Capture the cell that displays the provided text and extract its (x, y) central coordinate. 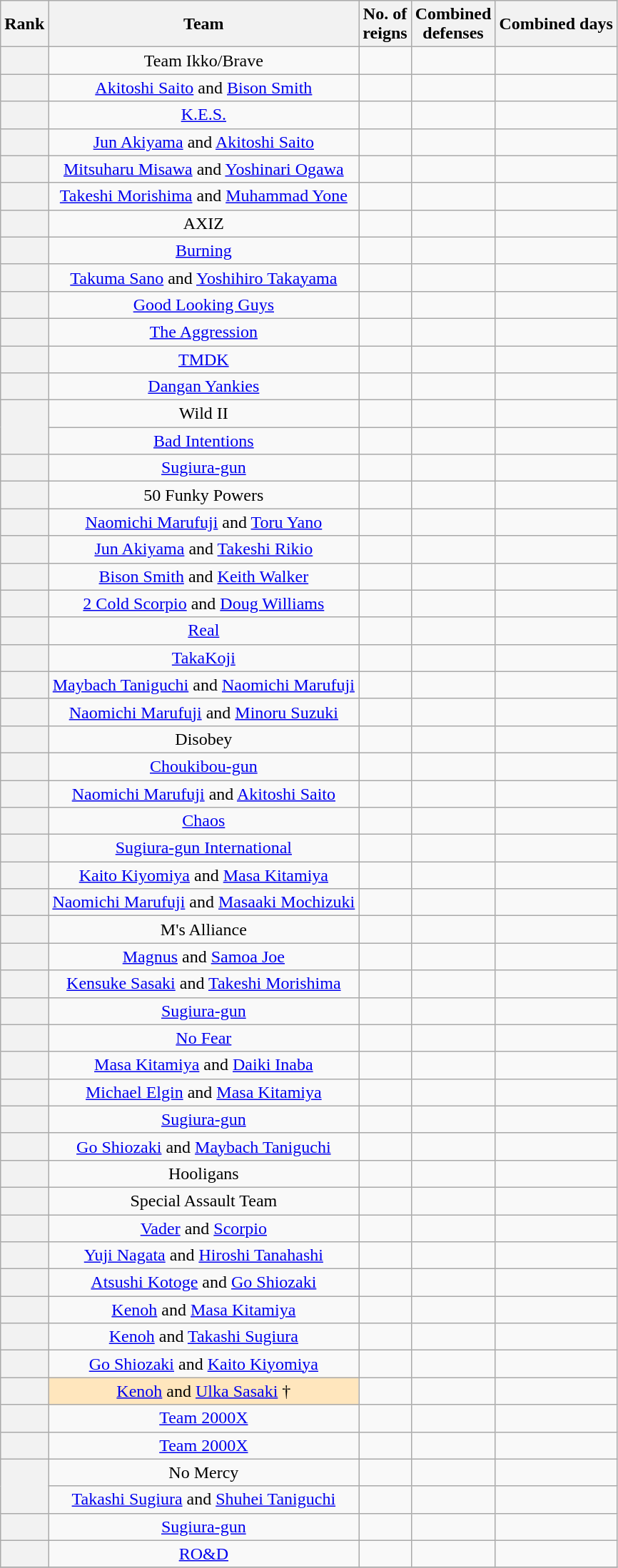
Chaos (204, 821)
2 Cold Scorpio and Doug Williams (204, 604)
Combineddefenses (453, 24)
AXIZ (204, 223)
Magnus and Samoa Joe (204, 957)
Maybach Taniguchi and Naomichi Marufuji (204, 685)
Yuji Nagata and Hiroshi Tanahashi (204, 1256)
Jun Akiyama and Akitoshi Saito (204, 142)
Kensuke Sasaki and Takeshi Morishima (204, 984)
Takuma Sano and Yoshihiro Takayama (204, 278)
Choukibou-gun (204, 766)
Go Shiozaki and Kaito Kiyomiya (204, 1364)
Dangan Yankies (204, 387)
Kaito Kiyomiya and Masa Kitamiya (204, 875)
Good Looking Guys (204, 305)
Naomichi Marufuji and Masaaki Mochizuki (204, 902)
Wild II (204, 414)
TakaKoji (204, 658)
Disobey (204, 739)
Vader and Scorpio (204, 1228)
Combined days (556, 24)
Team Ikko/Brave (204, 61)
M's Alliance (204, 930)
Kenoh and Ulka Sasaki † (204, 1391)
Masa Kitamiya and Daiki Inaba (204, 1065)
Naomichi Marufuji and Minoru Suzuki (204, 712)
No. ofreigns (385, 24)
Bad Intentions (204, 441)
Naomichi Marufuji and Toru Yano (204, 522)
Bison Smith and Keith Walker (204, 576)
Burning (204, 250)
Takeshi Morishima and Muhammad Yone (204, 196)
50 Funky Powers (204, 495)
Jun Akiyama and Takeshi Rikio (204, 549)
Team (204, 24)
Mitsuharu Misawa and Yoshinari Ogawa (204, 169)
Atsushi Kotoge and Go Shiozaki (204, 1283)
Naomichi Marufuji and Akitoshi Saito (204, 794)
TMDK (204, 359)
Special Assault Team (204, 1201)
The Aggression (204, 332)
Michael Elgin and Masa Kitamiya (204, 1092)
Akitoshi Saito and Bison Smith (204, 88)
RO&D (204, 1554)
Go Shiozaki and Maybach Taniguchi (204, 1146)
Rank (24, 24)
Hooligans (204, 1174)
K.E.S. (204, 115)
No Fear (204, 1038)
Kenoh and Masa Kitamiya (204, 1310)
Kenoh and Takashi Sugiura (204, 1337)
No Mercy (204, 1472)
Sugiura-gun International (204, 848)
Takashi Sugiura and Shuhei Taniguchi (204, 1500)
Real (204, 631)
